Output the (x, y) coordinate of the center of the cell containing the given text.  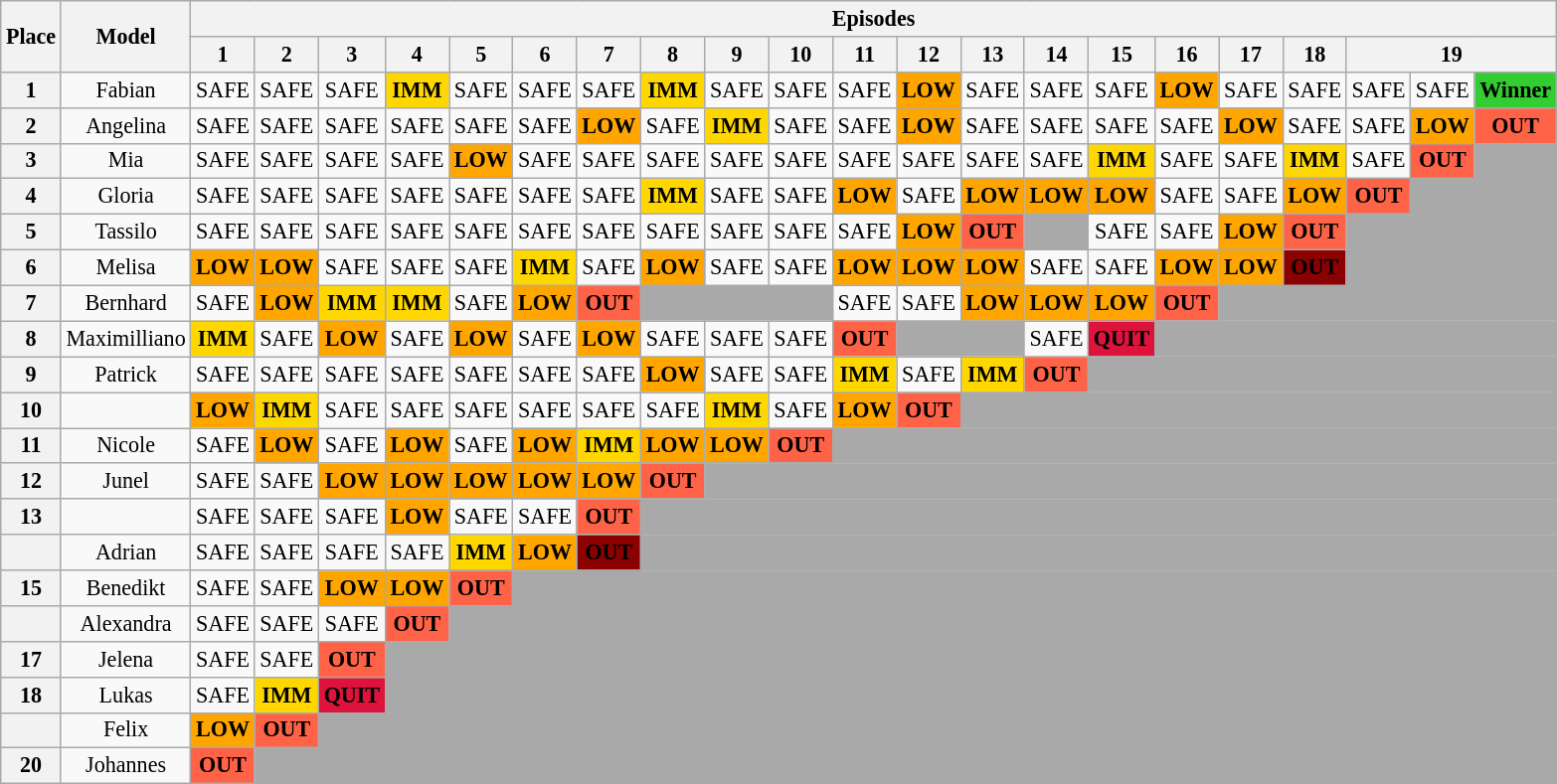
19 (1452, 54)
Jelena (125, 659)
Melisa (125, 267)
Episodes (873, 18)
Johannes (125, 766)
20 (32, 766)
Patrick (125, 375)
Junel (125, 481)
Adrian (125, 552)
Alexandra (125, 623)
Maximilliano (125, 339)
Winner (1515, 89)
Fabian (125, 89)
Place (32, 36)
Benedikt (125, 587)
Lukas (125, 695)
Angelina (125, 125)
14 (1056, 54)
Model (125, 36)
Felix (125, 730)
Bernhard (125, 303)
Mia (125, 161)
Gloria (125, 197)
Nicole (125, 445)
16 (1186, 54)
Tassilo (125, 232)
